Find where the given text appears and provide that cell's center as (X, Y) coordinate. 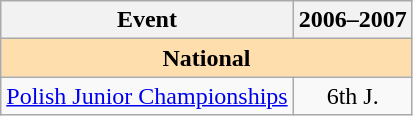
2006–2007 (352, 20)
National (206, 58)
Polish Junior Championships (147, 96)
6th J. (352, 96)
Event (147, 20)
